Output the [X, Y] coordinate of the center of the cell containing the given text.  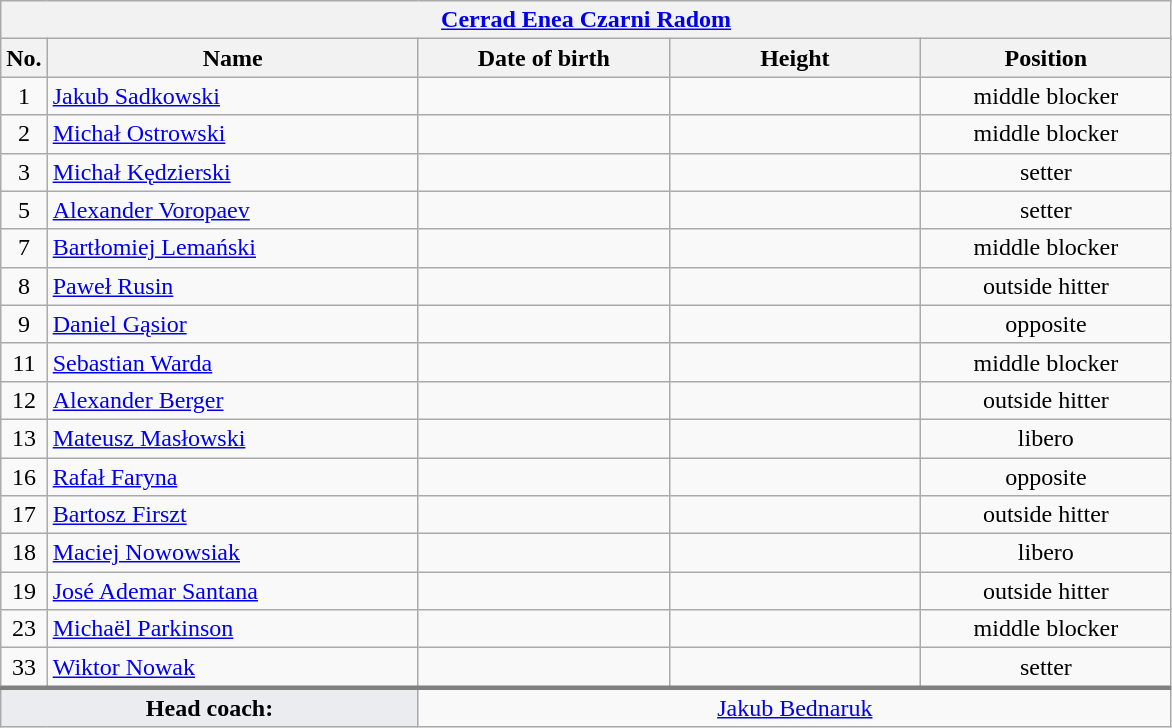
11 [24, 362]
23 [24, 629]
3 [24, 172]
12 [24, 400]
17 [24, 515]
Bartosz Firszt [232, 515]
5 [24, 210]
16 [24, 477]
8 [24, 286]
Rafał Faryna [232, 477]
1 [24, 96]
Paweł Rusin [232, 286]
18 [24, 553]
Head coach: [210, 707]
33 [24, 668]
José Ademar Santana [232, 591]
Cerrad Enea Czarni Radom [586, 20]
Height [794, 58]
Jakub Sadkowski [232, 96]
13 [24, 438]
No. [24, 58]
Alexander Voropaev [232, 210]
Michał Kędzierski [232, 172]
19 [24, 591]
Position [1046, 58]
Michaël Parkinson [232, 629]
7 [24, 248]
Michał Ostrowski [232, 134]
Name [232, 58]
Bartłomiej Lemański [232, 248]
Maciej Nowowsiak [232, 553]
Daniel Gąsior [232, 324]
Wiktor Nowak [232, 668]
Alexander Berger [232, 400]
2 [24, 134]
Sebastian Warda [232, 362]
Date of birth [544, 58]
9 [24, 324]
Mateusz Masłowski [232, 438]
Jakub Bednaruk [794, 707]
